Scan for the cell matching the given text and deliver its (X, Y) coordinate at center. 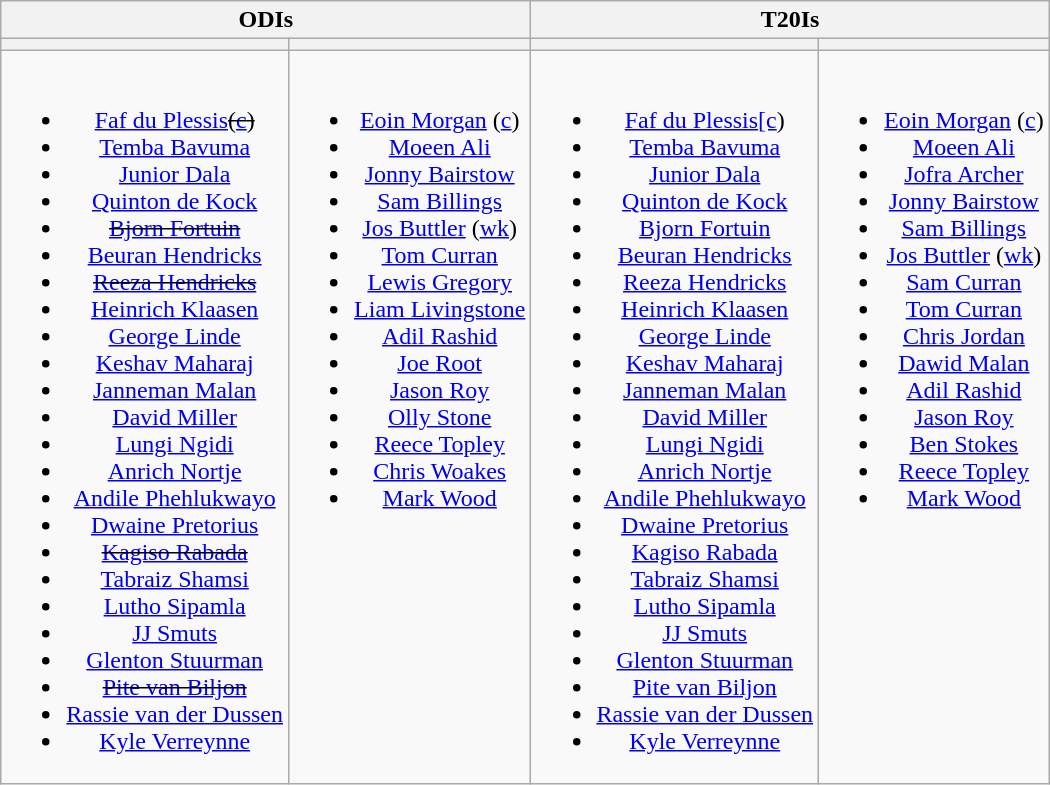
T20Is (790, 20)
ODIs (266, 20)
